Detect which cell encompasses the target text, then output its [X, Y] center coordinate. 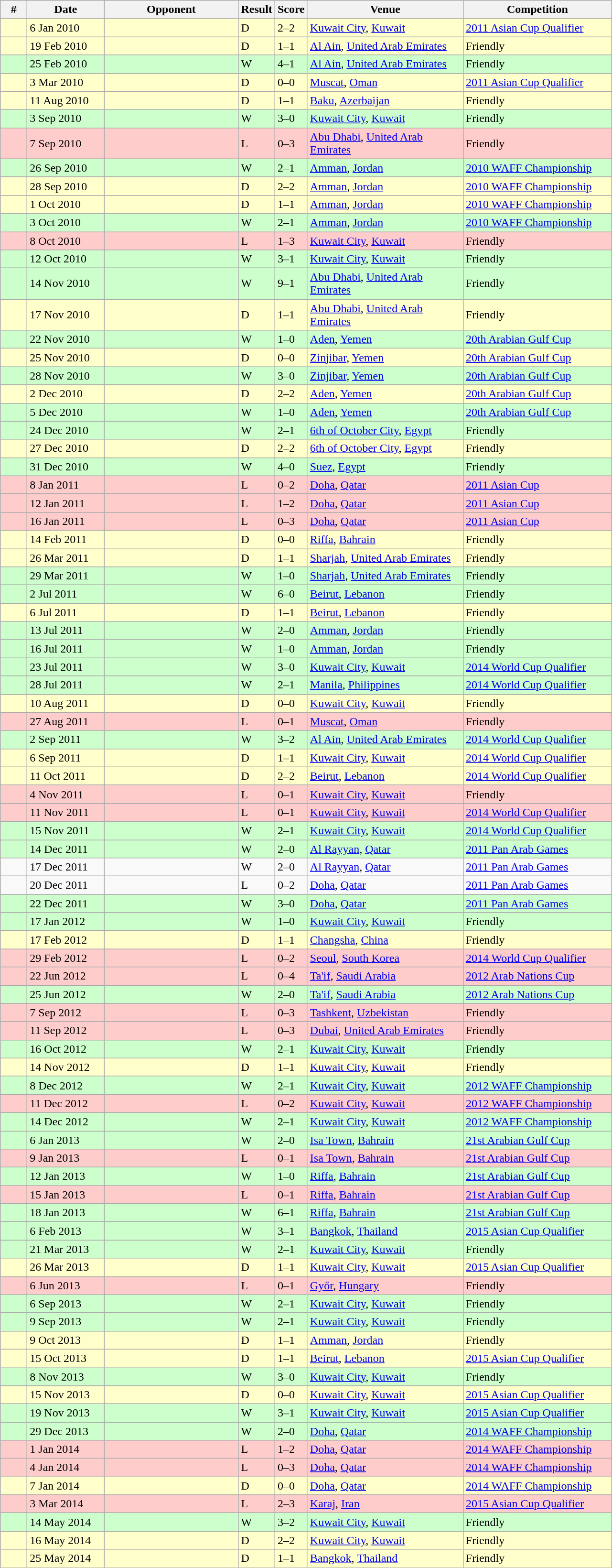
8 Dec 2012 [66, 1085]
14 Dec 2011 [66, 849]
2 Dec 2010 [66, 394]
26 Sep 2010 [66, 168]
6 Feb 2013 [66, 1231]
3 Mar 2014 [66, 1504]
15 Oct 2013 [66, 1358]
8 Nov 2013 [66, 1376]
6 Jul 2011 [66, 612]
9–1 [291, 284]
2–3 [291, 1504]
16 Jul 2011 [66, 649]
29 Feb 2012 [66, 958]
16 Oct 2012 [66, 1049]
10 Aug 2011 [66, 703]
5 Dec 2010 [66, 412]
27 Dec 2010 [66, 448]
13 Jul 2011 [66, 631]
23 Jul 2011 [66, 667]
14 Nov 2010 [66, 284]
11 Oct 2011 [66, 776]
31 Dec 2010 [66, 467]
2 Jul 2011 [66, 594]
6–0 [291, 594]
16 Jan 2011 [66, 521]
19 Nov 2013 [66, 1413]
25 Jun 2012 [66, 994]
4 Nov 2011 [66, 794]
Venue [385, 10]
7 Sep 2010 [66, 143]
17 Feb 2012 [66, 940]
28 Jul 2011 [66, 685]
Suez, Egypt [385, 467]
6–1 [291, 1213]
29 Mar 2011 [66, 576]
15 Jan 2013 [66, 1195]
8 Jan 2011 [66, 485]
18 Jan 2013 [66, 1213]
17 Nov 2010 [66, 315]
15 Nov 2013 [66, 1394]
Dubai, United Arab Emirates [385, 1031]
6 Sep 2013 [66, 1304]
Competition [537, 10]
25 Nov 2010 [66, 358]
1 Oct 2010 [66, 204]
Opponent [171, 10]
6 Jun 2013 [66, 1285]
4 Jan 2014 [66, 1468]
Karaj, Iran [385, 1504]
1–3 [291, 240]
22 Nov 2010 [66, 339]
9 Jan 2013 [66, 1158]
11 Aug 2010 [66, 100]
16 May 2014 [66, 1540]
1 Jan 2014 [66, 1449]
15 Nov 2011 [66, 830]
25 May 2014 [66, 1558]
20 Dec 2011 [66, 885]
29 Dec 2013 [66, 1431]
11 Dec 2012 [66, 1103]
22 Dec 2011 [66, 904]
12 Oct 2010 [66, 259]
28 Sep 2010 [66, 186]
Seoul, South Korea [385, 958]
6 Sep 2011 [66, 758]
14 Feb 2011 [66, 539]
# [14, 10]
22 Jun 2012 [66, 976]
11 Nov 2011 [66, 812]
21 Mar 2013 [66, 1249]
14 Nov 2012 [66, 1067]
0–4 [291, 976]
14 Dec 2012 [66, 1122]
19 Feb 2010 [66, 46]
26 Mar 2013 [66, 1267]
7 Jan 2014 [66, 1486]
9 Oct 2013 [66, 1340]
Date [66, 10]
7 Sep 2012 [66, 1013]
Baku, Azerbaijan [385, 100]
6 Jan 2013 [66, 1140]
6 Jan 2010 [66, 28]
11 Sep 2012 [66, 1031]
4–1 [291, 64]
3 Mar 2010 [66, 82]
28 Nov 2010 [66, 376]
17 Jan 2012 [66, 922]
3 Oct 2010 [66, 222]
12 Jan 2011 [66, 503]
Score [291, 10]
9 Sep 2013 [66, 1322]
Result [257, 10]
4–0 [291, 467]
26 Mar 2011 [66, 558]
14 May 2014 [66, 1522]
2 Sep 2011 [66, 740]
Changsha, China [385, 940]
Győr, Hungary [385, 1285]
24 Dec 2010 [66, 430]
Tashkent, Uzbekistan [385, 1013]
8 Oct 2010 [66, 240]
25 Feb 2010 [66, 64]
3 Sep 2010 [66, 119]
27 Aug 2011 [66, 721]
12 Jan 2013 [66, 1176]
17 Dec 2011 [66, 867]
Manila, Philippines [385, 685]
